Pinpoint the cell where the given text exists, returning its [X, Y] midpoint coordinate. 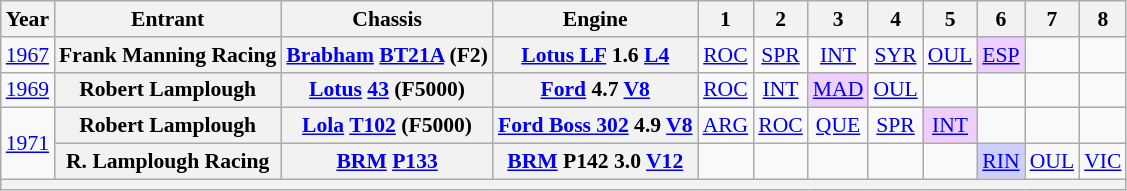
Entrant [168, 19]
BRM P142 3.0 V12 [596, 162]
ESP [1000, 55]
1967 [28, 55]
BRM P133 [387, 162]
Ford 4.7 V8 [596, 90]
Ford Boss 302 4.9 V8 [596, 126]
7 [1052, 19]
6 [1000, 19]
2 [780, 19]
Chassis [387, 19]
5 [950, 19]
Lola T102 (F5000) [387, 126]
RIN [1000, 162]
Frank Manning Racing [168, 55]
Lotus 43 (F5000) [387, 90]
MAD [838, 90]
Lotus LF 1.6 L4 [596, 55]
8 [1102, 19]
Engine [596, 19]
SYR [895, 55]
R. Lamplough Racing [168, 162]
1971 [28, 144]
4 [895, 19]
1 [726, 19]
ARG [726, 126]
VIC [1102, 162]
Year [28, 19]
Brabham BT21A (F2) [387, 55]
1969 [28, 90]
QUE [838, 126]
3 [838, 19]
